Search for the cell housing the specified text and yield its (X, Y) center coordinate. 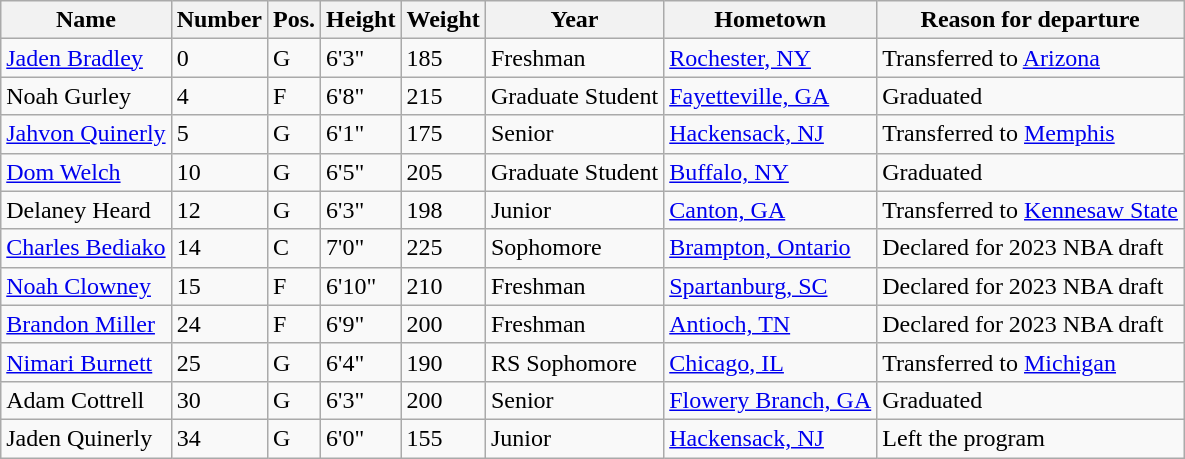
0 (219, 58)
Delaney Heard (86, 210)
30 (219, 400)
6'0" (361, 438)
6'5" (361, 172)
6'4" (361, 362)
190 (443, 362)
Dom Welch (86, 172)
34 (219, 438)
4 (219, 96)
7'0" (361, 248)
Transferred to Michigan (1030, 362)
Fayetteville, GA (770, 96)
15 (219, 286)
205 (443, 172)
24 (219, 324)
185 (443, 58)
Pos. (294, 20)
Adam Cottrell (86, 400)
Jaden Quinerly (86, 438)
Transferred to Memphis (1030, 134)
10 (219, 172)
210 (443, 286)
Rochester, NY (770, 58)
Nimari Burnett (86, 362)
198 (443, 210)
Jahvon Quinerly (86, 134)
Sophomore (574, 248)
Flowery Branch, GA (770, 400)
Buffalo, NY (770, 172)
Jaden Bradley (86, 58)
Name (86, 20)
6'10" (361, 286)
Reason for departure (1030, 20)
Canton, GA (770, 210)
Height (361, 20)
14 (219, 248)
Transferred to Kennesaw State (1030, 210)
175 (443, 134)
12 (219, 210)
Charles Bediako (86, 248)
Brandon Miller (86, 324)
Spartanburg, SC (770, 286)
RS Sophomore (574, 362)
Antioch, TN (770, 324)
Brampton, Ontario (770, 248)
Transferred to Arizona (1030, 58)
Weight (443, 20)
Left the program (1030, 438)
25 (219, 362)
Noah Gurley (86, 96)
155 (443, 438)
Noah Clowney (86, 286)
6'8" (361, 96)
225 (443, 248)
5 (219, 134)
6'1" (361, 134)
6'9" (361, 324)
Chicago, IL (770, 362)
215 (443, 96)
Hometown (770, 20)
C (294, 248)
Number (219, 20)
Year (574, 20)
